Detect which cell encompasses the target text, then output its [x, y] center coordinate. 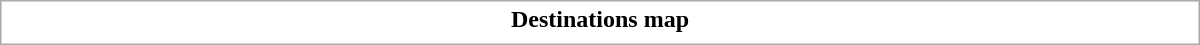
Destinations map [600, 19]
